For the text-containing cell, return its midpoint in (x, y) coordinate format. 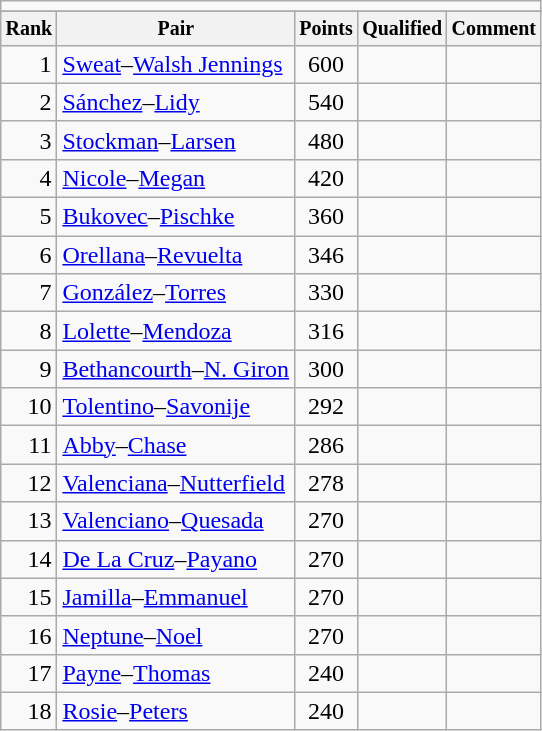
15 (29, 597)
Bukovec–Pischke (176, 217)
Orellana–Revuelta (176, 255)
Abby–Chase (176, 445)
286 (326, 445)
Payne–Thomas (176, 673)
278 (326, 483)
Valenciano–Quesada (176, 521)
Sánchez–Lidy (176, 102)
Pair (176, 28)
9 (29, 369)
Lolette–Mendoza (176, 331)
Qualified (402, 28)
10 (29, 407)
3 (29, 140)
4 (29, 178)
420 (326, 178)
Rosie–Peters (176, 711)
Comment (494, 28)
5 (29, 217)
Tolentino–Savonije (176, 407)
17 (29, 673)
16 (29, 635)
480 (326, 140)
6 (29, 255)
2 (29, 102)
600 (326, 64)
292 (326, 407)
300 (326, 369)
Stockman–Larsen (176, 140)
13 (29, 521)
Neptune–Noel (176, 635)
8 (29, 331)
De La Cruz–Payano (176, 559)
Bethancourth–N. Giron (176, 369)
18 (29, 711)
7 (29, 293)
Jamilla–Emmanuel (176, 597)
Valenciana–Nutterfield (176, 483)
Points (326, 28)
330 (326, 293)
Nicole–Megan (176, 178)
346 (326, 255)
540 (326, 102)
12 (29, 483)
316 (326, 331)
14 (29, 559)
11 (29, 445)
Sweat–Walsh Jennings (176, 64)
González–Torres (176, 293)
360 (326, 217)
Rank (29, 28)
1 (29, 64)
